Determine the (X, Y) coordinate at the center of the cell enclosing the given text.  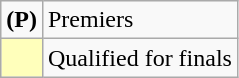
Premiers (140, 20)
Qualified for finals (140, 58)
(P) (22, 20)
